Return the (x, y) coordinate for the center point of the cell that contains the specified text.  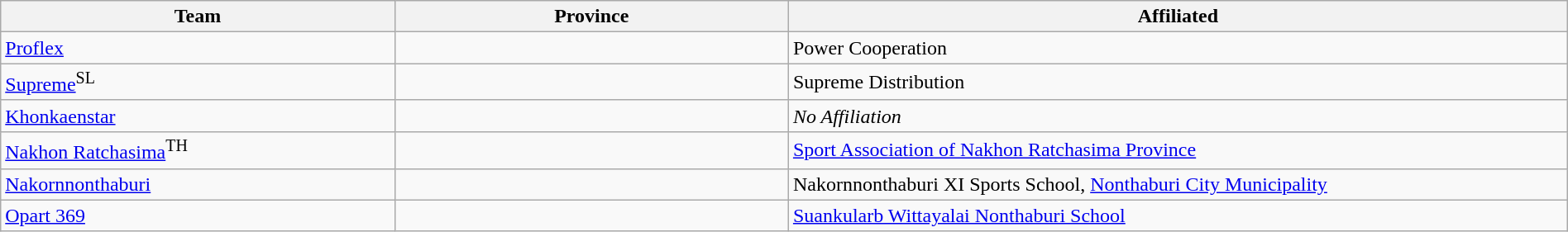
Team (198, 17)
Supreme Distribution (1178, 83)
Suankularb Wittayalai Nonthaburi School (1178, 215)
Power Cooperation (1178, 48)
Affiliated (1178, 17)
Nakhon RatchasimaTH (198, 150)
Khonkaenstar (198, 116)
Nakornnonthaburi (198, 184)
SupremeSL (198, 83)
Sport Association of Nakhon Ratchasima Province (1178, 150)
Opart 369 (198, 215)
Province (591, 17)
Nakornnonthaburi XI Sports School, Nonthaburi City Municipality (1178, 184)
No Affiliation (1178, 116)
Proflex (198, 48)
